Capture the cell that displays the provided text and extract its (x, y) central coordinate. 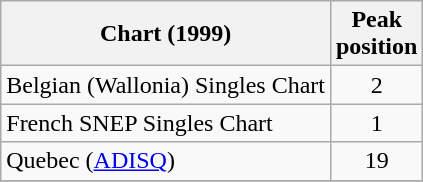
Belgian (Wallonia) Singles Chart (166, 85)
French SNEP Singles Chart (166, 123)
19 (376, 161)
Quebec (ADISQ) (166, 161)
Chart (1999) (166, 34)
2 (376, 85)
1 (376, 123)
Peakposition (376, 34)
